Return (X, Y) of the center of cell containing provided text 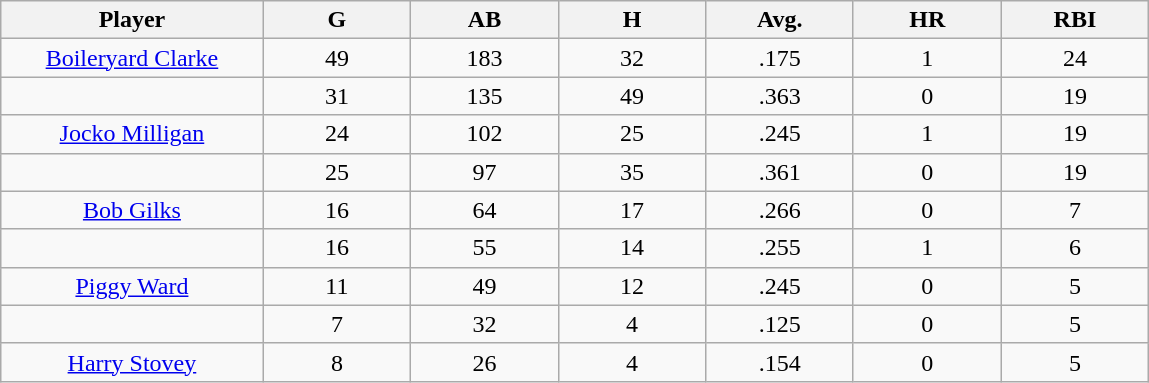
8 (337, 362)
Player (132, 20)
17 (632, 210)
H (632, 20)
Bob Gilks (132, 210)
35 (632, 172)
135 (485, 96)
.361 (780, 172)
RBI (1075, 20)
26 (485, 362)
G (337, 20)
31 (337, 96)
Boileryard Clarke (132, 58)
55 (485, 248)
.255 (780, 248)
Avg. (780, 20)
Jocko Milligan (132, 134)
.266 (780, 210)
.363 (780, 96)
.154 (780, 362)
14 (632, 248)
97 (485, 172)
183 (485, 58)
64 (485, 210)
AB (485, 20)
.175 (780, 58)
HR (927, 20)
11 (337, 286)
102 (485, 134)
6 (1075, 248)
.125 (780, 324)
12 (632, 286)
Piggy Ward (132, 286)
Harry Stovey (132, 362)
